From the cell containing the given text, extract its center point as (X, Y) coordinate. 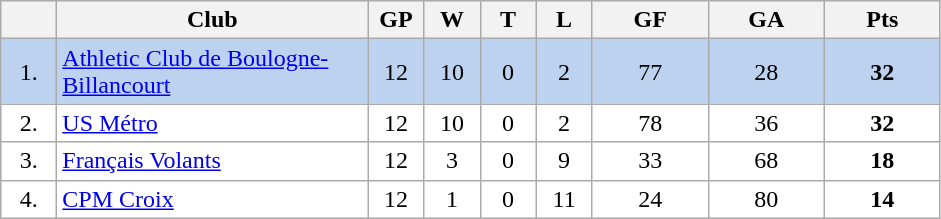
Pts (882, 20)
80 (766, 199)
W (452, 20)
33 (650, 161)
Club (212, 20)
2. (29, 123)
36 (766, 123)
Français Volants (212, 161)
3. (29, 161)
T (508, 20)
L (564, 20)
24 (650, 199)
4. (29, 199)
77 (650, 72)
78 (650, 123)
9 (564, 161)
1. (29, 72)
Athletic Club de Boulogne-Billancourt (212, 72)
14 (882, 199)
28 (766, 72)
US Métro (212, 123)
3 (452, 161)
GA (766, 20)
1 (452, 199)
GP (396, 20)
18 (882, 161)
CPM Croix (212, 199)
68 (766, 161)
11 (564, 199)
GF (650, 20)
